Scan for the cell matching the given text and deliver its [X, Y] coordinate at center. 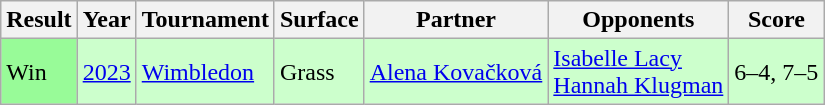
6–4, 7–5 [776, 72]
Score [776, 20]
Grass [319, 72]
Surface [319, 20]
Tournament [205, 20]
Win [39, 72]
Result [39, 20]
2023 [106, 72]
Opponents [638, 20]
Isabelle Lacy Hannah Klugman [638, 72]
Partner [456, 20]
Alena Kovačková [456, 72]
Year [106, 20]
Wimbledon [205, 72]
